Detect which cell encompasses the target text, then output its [X, Y] center coordinate. 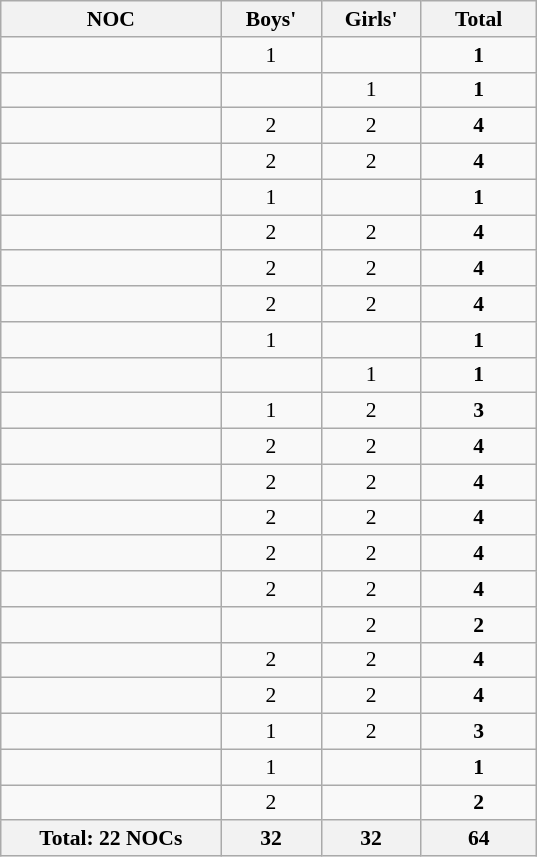
64 [478, 839]
Girls' [371, 19]
Total: 22 NOCs [111, 839]
Total [478, 19]
NOC [111, 19]
Boys' [271, 19]
